Locate the cell with the specified text and output its [x, y] center coordinate. 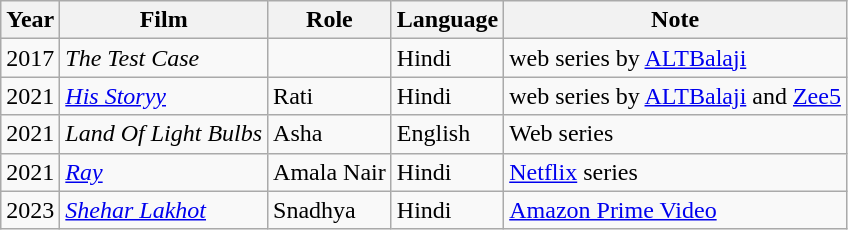
Shehar Lakhot [164, 210]
Land Of Light Bulbs [164, 134]
Snadhya [330, 210]
Rati [330, 96]
2017 [30, 58]
web series by ALTBalaji and Zee5 [676, 96]
English [447, 134]
Web series [676, 134]
Note [676, 20]
Amazon Prime Video [676, 210]
Amala Nair [330, 172]
Film [164, 20]
Language [447, 20]
His Storyy [164, 96]
Role [330, 20]
The Test Case [164, 58]
web series by ALTBalaji [676, 58]
Asha [330, 134]
Netflix series [676, 172]
Year [30, 20]
Ray [164, 172]
2023 [30, 210]
